Return (x, y) of the center of cell containing provided text 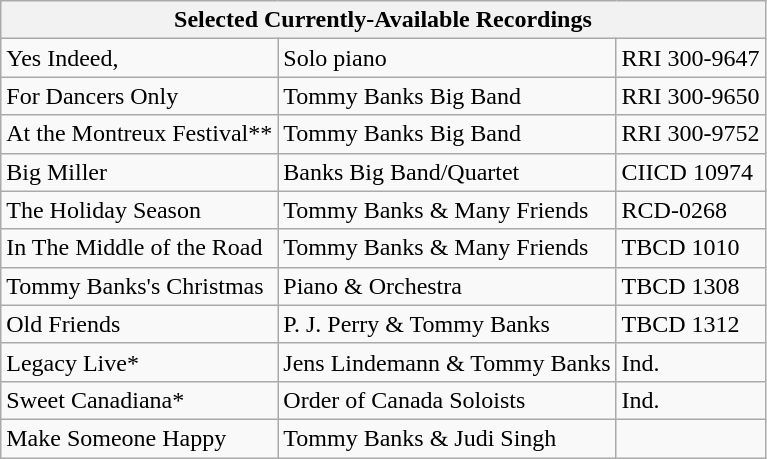
The Holiday Season (140, 210)
Tommy Banks & Judi Singh (447, 438)
Yes Indeed, (140, 58)
Piano & Orchestra (447, 286)
Order of Canada Soloists (447, 400)
Tommy Banks's Christmas (140, 286)
At the Montreux Festival** (140, 134)
Make Someone Happy (140, 438)
Old Friends (140, 324)
RCD-0268 (690, 210)
Selected Currently-Available Recordings (383, 20)
For Dancers Only (140, 96)
TBCD 1312 (690, 324)
TBCD 1010 (690, 248)
Sweet Canadiana* (140, 400)
Jens Lindemann & Tommy Banks (447, 362)
TBCD 1308 (690, 286)
Legacy Live* (140, 362)
P. J. Perry & Tommy Banks (447, 324)
RRI 300-9650 (690, 96)
CIICD 10974 (690, 172)
In The Middle of the Road (140, 248)
Solo piano (447, 58)
RRI 300-9752 (690, 134)
Big Miller (140, 172)
Banks Big Band/Quartet (447, 172)
RRI 300-9647 (690, 58)
